Provide the (x, y) coordinate of the cell's center where the given text is located.  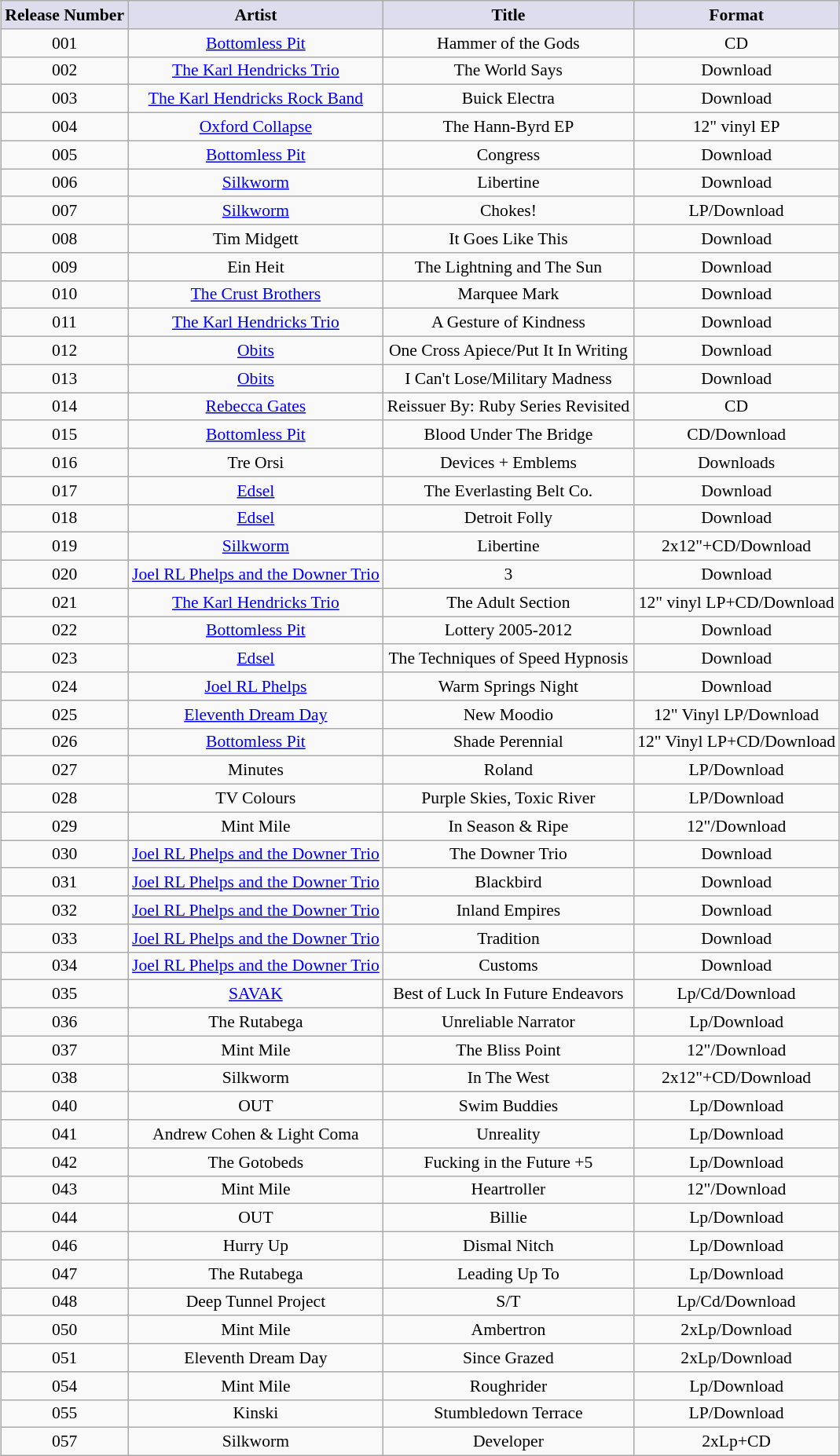
I Can't Lose/Military Madness (508, 379)
12" Vinyl LP+CD/Download (736, 742)
002 (64, 71)
Deep Tunnel Project (256, 1302)
12" Vinyl LP/Download (736, 714)
Billie (508, 1218)
The Everlasting Belt Co. (508, 490)
Downloads (736, 463)
Hurry Up (256, 1246)
S/T (508, 1302)
Chokes! (508, 210)
028 (64, 798)
Tradition (508, 938)
One Cross Apiece/Put It In Writing (508, 350)
The World Says (508, 71)
041 (64, 1134)
Stumbledown Terrace (508, 1414)
046 (64, 1246)
005 (64, 155)
012 (64, 350)
008 (64, 239)
The Gotobeds (256, 1162)
Since Grazed (508, 1358)
The Hann-Byrd EP (508, 126)
050 (64, 1330)
Andrew Cohen & Light Coma (256, 1134)
019 (64, 547)
The Lightning and The Sun (508, 266)
Detroit Folly (508, 518)
007 (64, 210)
038 (64, 1077)
Inland Empires (508, 910)
A Gesture of Kindness (508, 323)
029 (64, 826)
Shade Perennial (508, 742)
003 (64, 99)
Tim Midgett (256, 239)
The Techniques of Speed Hypnosis (508, 658)
Rebecca Gates (256, 407)
001 (64, 42)
Leading Up To (508, 1274)
Fucking in the Future +5 (508, 1162)
Ambertron (508, 1330)
Roughrider (508, 1385)
011 (64, 323)
Devices + Emblems (508, 463)
Warm Springs Night (508, 686)
Blood Under The Bridge (508, 434)
Reissuer By: Ruby Series Revisited (508, 407)
032 (64, 910)
013 (64, 379)
The Bliss Point (508, 1050)
In The West (508, 1077)
Format (736, 15)
12" vinyl LP+CD/Download (736, 602)
018 (64, 518)
The Crust Brothers (256, 294)
044 (64, 1218)
048 (64, 1302)
051 (64, 1358)
Kinski (256, 1414)
Customs (508, 966)
In Season & Ripe (508, 826)
004 (64, 126)
Heartroller (508, 1190)
Congress (508, 155)
Purple Skies, Toxic River (508, 798)
006 (64, 182)
020 (64, 574)
Marquee Mark (508, 294)
031 (64, 882)
Swim Buddies (508, 1106)
New Moodio (508, 714)
12" vinyl EP (736, 126)
027 (64, 770)
035 (64, 994)
The Adult Section (508, 602)
The Downer Trio (508, 854)
Roland (508, 770)
Release Number (64, 15)
016 (64, 463)
Tre Orsi (256, 463)
042 (64, 1162)
Joel RL Phelps (256, 686)
047 (64, 1274)
Ein Heit (256, 266)
014 (64, 407)
2xLp+CD (736, 1442)
030 (64, 854)
009 (64, 266)
Lottery 2005-2012 (508, 630)
036 (64, 1022)
Hammer of the Gods (508, 42)
3 (508, 574)
025 (64, 714)
055 (64, 1414)
Dismal Nitch (508, 1246)
034 (64, 966)
017 (64, 490)
054 (64, 1385)
Minutes (256, 770)
010 (64, 294)
Blackbird (508, 882)
026 (64, 742)
Oxford Collapse (256, 126)
043 (64, 1190)
Best of Luck In Future Endeavors (508, 994)
Developer (508, 1442)
Artist (256, 15)
Unreliable Narrator (508, 1022)
015 (64, 434)
The Karl Hendricks Rock Band (256, 99)
Unreality (508, 1134)
TV Colours (256, 798)
023 (64, 658)
SAVAK (256, 994)
Title (508, 15)
024 (64, 686)
022 (64, 630)
It Goes Like This (508, 239)
021 (64, 602)
057 (64, 1442)
Buick Electra (508, 99)
033 (64, 938)
040 (64, 1106)
037 (64, 1050)
CD/Download (736, 434)
